Return the (x, y) coordinate for the center point of the cell that contains the specified text.  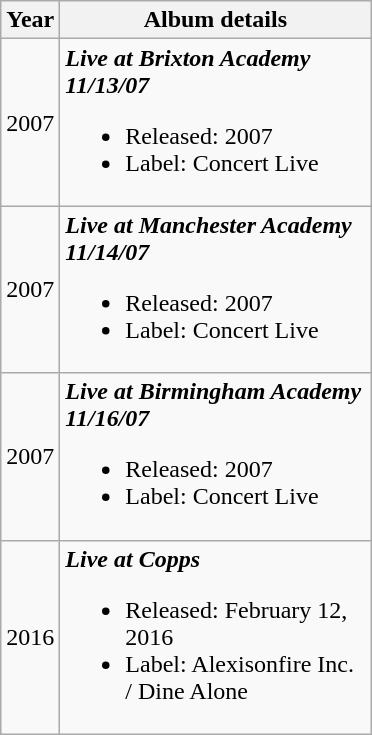
Live at Birmingham Academy 11/16/07Released: 2007Label: Concert Live (216, 456)
Live at CoppsReleased: February 12, 2016Label: Alexisonfire Inc. / Dine Alone (216, 637)
Album details (216, 20)
2016 (30, 637)
Live at Brixton Academy 11/13/07Released: 2007Label: Concert Live (216, 122)
Year (30, 20)
Live at Manchester Academy 11/14/07Released: 2007Label: Concert Live (216, 290)
